Locate the cell with the specified text and output its (X, Y) center coordinate. 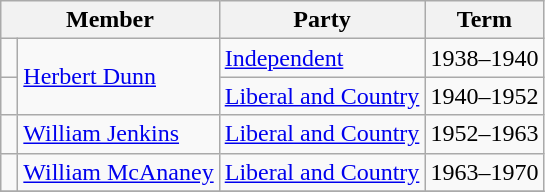
Term (484, 20)
Herbert Dunn (118, 77)
Member (110, 20)
1952–1963 (484, 134)
1938–1940 (484, 58)
1940–1952 (484, 96)
Independent (322, 58)
William McAnaney (118, 172)
Party (322, 20)
1963–1970 (484, 172)
William Jenkins (118, 134)
